Pinpoint the cell where the given text exists, returning its [x, y] midpoint coordinate. 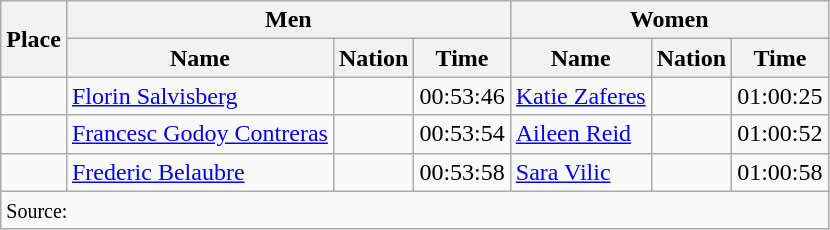
Source: [414, 210]
Katie Zaferes [580, 96]
Francesc Godoy Contreras [200, 134]
01:00:52 [780, 134]
01:00:25 [780, 96]
00:53:58 [462, 172]
00:53:54 [462, 134]
Florin Salvisberg [200, 96]
Aileen Reid [580, 134]
Women [669, 20]
00:53:46 [462, 96]
Sara Vilic [580, 172]
Frederic Belaubre [200, 172]
Men [288, 20]
01:00:58 [780, 172]
Place [34, 39]
